Return the [x, y] coordinate for the center point of the cell that contains the specified text.  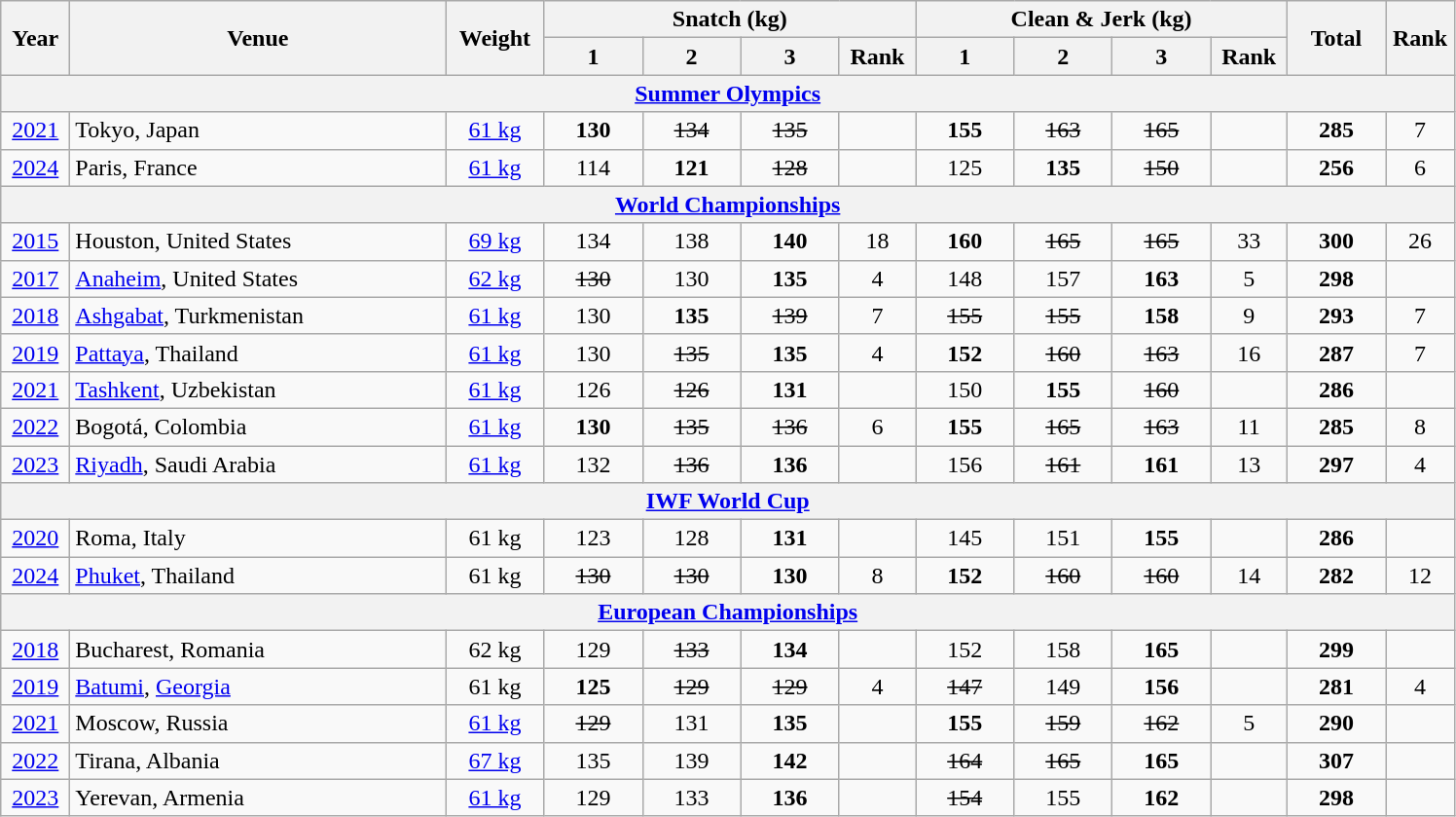
Paris, France [258, 167]
2020 [35, 538]
World Championships [728, 204]
Batumi, Georgia [258, 687]
12 [1421, 576]
Yerevan, Armenia [258, 798]
IWF World Cup [728, 501]
67 kg [494, 761]
148 [965, 279]
154 [965, 798]
2017 [35, 279]
138 [691, 241]
Tokyo, Japan [258, 130]
Bogotá, Colombia [258, 427]
Year [35, 38]
159 [1063, 724]
Riyadh, Saudi Arabia [258, 464]
Total [1335, 38]
Anaheim, United States [258, 279]
157 [1063, 279]
147 [965, 687]
9 [1250, 316]
Snatch (kg) [730, 19]
287 [1335, 353]
145 [965, 538]
Phuket, Thailand [258, 576]
Summer Olympics [728, 93]
14 [1250, 576]
114 [594, 167]
299 [1335, 650]
149 [1063, 687]
Moscow, Russia [258, 724]
Tashkent, Uzbekistan [258, 390]
69 kg [494, 241]
11 [1250, 427]
Pattaya, Thailand [258, 353]
16 [1250, 353]
33 [1250, 241]
123 [594, 538]
293 [1335, 316]
26 [1421, 241]
164 [965, 761]
256 [1335, 167]
European Championships [728, 613]
140 [790, 241]
281 [1335, 687]
Tirana, Albania [258, 761]
Venue [258, 38]
Clean & Jerk (kg) [1102, 19]
290 [1335, 724]
282 [1335, 576]
2015 [35, 241]
121 [691, 167]
Ashgabat, Turkmenistan [258, 316]
Bucharest, Romania [258, 650]
151 [1063, 538]
142 [790, 761]
Weight [494, 38]
13 [1250, 464]
307 [1335, 761]
Houston, United States [258, 241]
Roma, Italy [258, 538]
300 [1335, 241]
132 [594, 464]
18 [878, 241]
297 [1335, 464]
